Search for the cell housing the specified text and yield its [x, y] center coordinate. 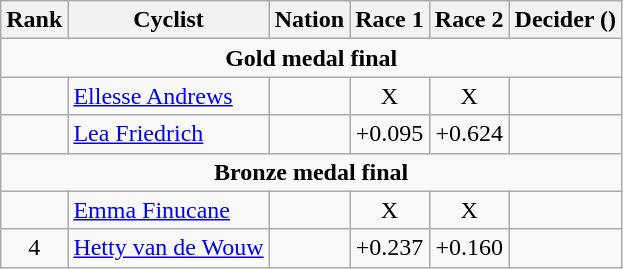
Bronze medal final [312, 172]
Hetty van de Wouw [168, 248]
Cyclist [168, 20]
Race 2 [469, 20]
Rank [34, 20]
Race 1 [390, 20]
4 [34, 248]
Decider () [566, 20]
+0.237 [390, 248]
+0.160 [469, 248]
Nation [309, 20]
+0.095 [390, 134]
+0.624 [469, 134]
Ellesse Andrews [168, 96]
Emma Finucane [168, 210]
Lea Friedrich [168, 134]
Gold medal final [312, 58]
